Pinpoint the cell where the given text exists, returning its [X, Y] midpoint coordinate. 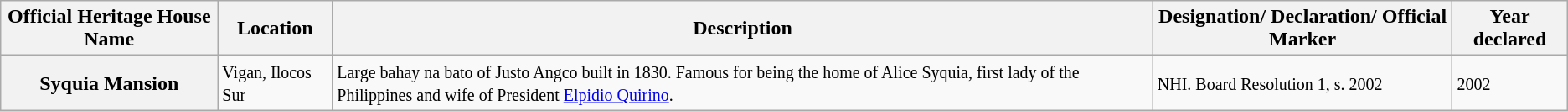
2002 [1509, 82]
Vigan, Ilocos Sur [275, 82]
Designation/ Declaration/ Official Marker [1302, 29]
Official Heritage House Name [109, 29]
Description [743, 29]
Year declared [1509, 29]
Syquia Mansion [109, 82]
NHI. Board Resolution 1, s. 2002 [1302, 82]
Location [275, 29]
